Scan for the cell matching the given text and deliver its (x, y) coordinate at center. 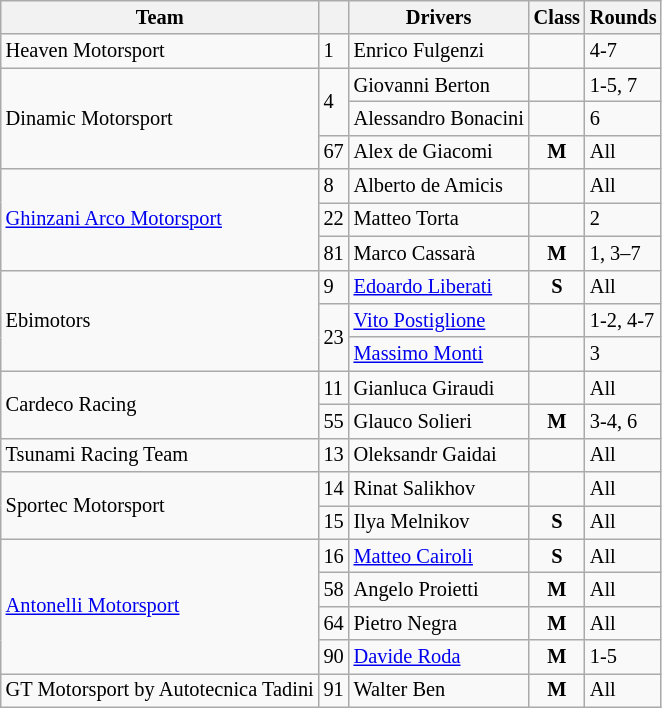
22 (334, 219)
Rinat Salikhov (439, 489)
Team (160, 17)
Matteo Torta (439, 219)
Ghinzani Arco Motorsport (160, 220)
1-2, 4-7 (624, 320)
1-5 (624, 657)
Sportec Motorsport (160, 506)
Oleksandr Gaidai (439, 455)
14 (334, 489)
Giovanni Berton (439, 85)
Davide Roda (439, 657)
Matteo Cairoli (439, 556)
Cardeco Racing (160, 404)
Edoardo Liberati (439, 287)
90 (334, 657)
4 (334, 102)
9 (334, 287)
1-5, 7 (624, 85)
15 (334, 522)
Marco Cassarà (439, 253)
Tsunami Racing Team (160, 455)
Class (557, 17)
Pietro Negra (439, 623)
55 (334, 421)
4-7 (624, 51)
81 (334, 253)
1 (334, 51)
Rounds (624, 17)
11 (334, 388)
6 (624, 118)
16 (334, 556)
GT Motorsport by Autotecnica Tadini (160, 690)
Gianluca Giraudi (439, 388)
Glauco Solieri (439, 421)
8 (334, 186)
64 (334, 623)
Alessandro Bonacini (439, 118)
Alex de Giacomi (439, 152)
Vito Postiglione (439, 320)
Massimo Monti (439, 354)
23 (334, 336)
67 (334, 152)
Enrico Fulgenzi (439, 51)
Heaven Motorsport (160, 51)
2 (624, 219)
3-4, 6 (624, 421)
Alberto de Amicis (439, 186)
1, 3–7 (624, 253)
91 (334, 690)
Antonelli Motorsport (160, 606)
Dinamic Motorsport (160, 118)
13 (334, 455)
Angelo Proietti (439, 589)
3 (624, 354)
58 (334, 589)
Ilya Melnikov (439, 522)
Drivers (439, 17)
Walter Ben (439, 690)
Ebimotors (160, 320)
